Detect which cell encompasses the target text, then output its [X, Y] center coordinate. 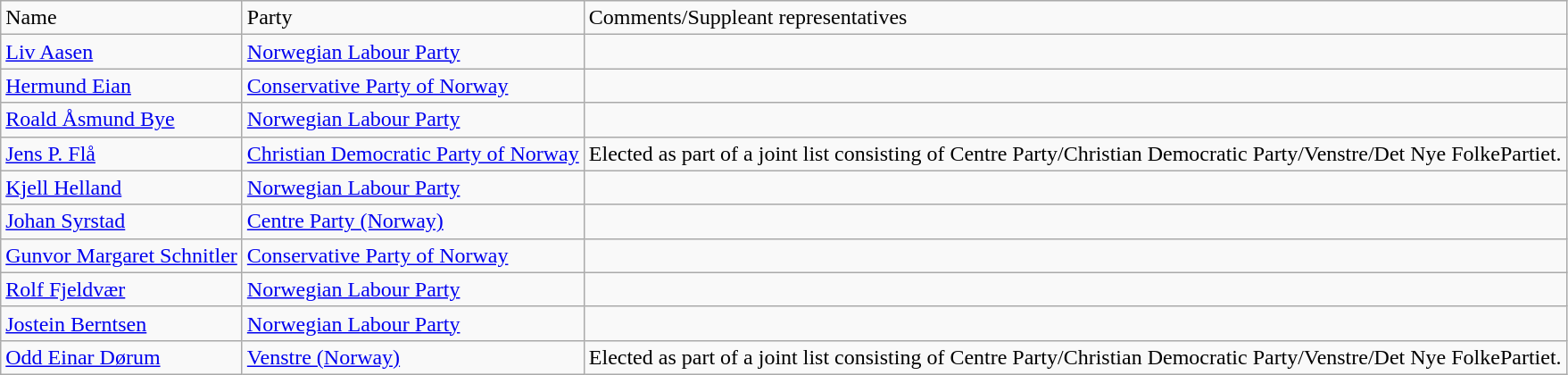
Rolf Fjeldvær [121, 289]
Name [121, 18]
Comments/Suppleant representatives [1074, 18]
Gunvor Margaret Schnitler [121, 255]
Kjell Helland [121, 187]
Roald Åsmund Bye [121, 120]
Odd Einar Dørum [121, 357]
Venstre (Norway) [412, 357]
Jens P. Flå [121, 154]
Liv Aasen [121, 52]
Johan Syrstad [121, 221]
Party [412, 18]
Jostein Berntsen [121, 323]
Centre Party (Norway) [412, 221]
Christian Democratic Party of Norway [412, 154]
Hermund Eian [121, 86]
